Extract the (x, y) coordinate from the center of the cell holding the provided text.  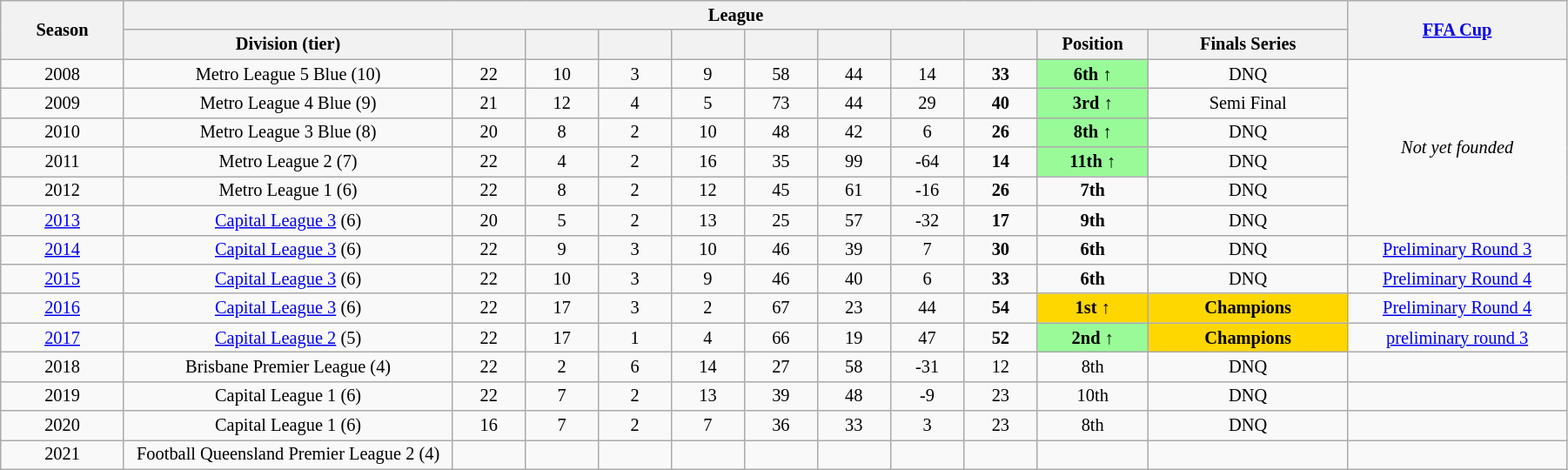
7th (1093, 191)
2021 (63, 454)
Metro League 3 Blue (8) (288, 132)
6th ↑ (1093, 74)
47 (928, 338)
73 (781, 103)
3rd ↑ (1093, 103)
2009 (63, 103)
45 (781, 191)
2019 (63, 396)
67 (781, 308)
8th ↑ (1093, 132)
Metro League 5 Blue (10) (288, 74)
2012 (63, 191)
-9 (928, 396)
-64 (928, 162)
52 (1001, 338)
10th (1093, 396)
Capital League 2 (5) (288, 338)
Metro League 4 Blue (9) (288, 103)
2016 (63, 308)
30 (1001, 250)
Season (63, 30)
Metro League 1 (6) (288, 191)
League (735, 15)
1 (635, 338)
Metro League 2 (7) (288, 162)
27 (781, 366)
61 (854, 191)
Football Queensland Premier League 2 (4) (288, 454)
2014 (63, 250)
2018 (63, 366)
19 (854, 338)
Position (1093, 44)
29 (928, 103)
FFA Cup (1457, 30)
Finals Series (1248, 44)
66 (781, 338)
1st ↑ (1093, 308)
2013 (63, 220)
Division (tier) (288, 44)
2015 (63, 279)
25 (781, 220)
9th (1093, 220)
Preliminary Round 3 (1457, 250)
11th ↑ (1093, 162)
99 (854, 162)
2nd ↑ (1093, 338)
54 (1001, 308)
preliminary round 3 (1457, 338)
2020 (63, 426)
2008 (63, 74)
36 (781, 426)
Semi Final (1248, 103)
21 (489, 103)
2017 (63, 338)
Brisbane Premier League (4) (288, 366)
35 (781, 162)
-16 (928, 191)
Not yet founded (1457, 147)
-32 (928, 220)
2011 (63, 162)
42 (854, 132)
57 (854, 220)
-31 (928, 366)
2010 (63, 132)
